Pinpoint the cell where the given text exists, returning its (x, y) midpoint coordinate. 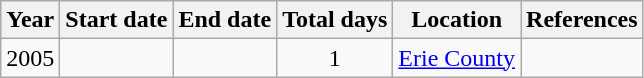
1 (335, 58)
Year (30, 20)
Total days (335, 20)
End date (225, 20)
2005 (30, 58)
Erie County (457, 58)
Start date (116, 20)
Location (457, 20)
References (582, 20)
